Return the [X, Y] coordinate for the center point of the cell that contains the specified text.  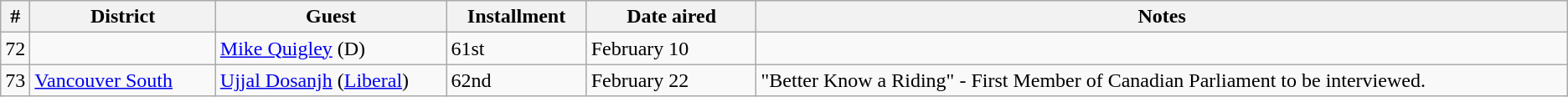
Guest [331, 17]
February 10 [672, 48]
Mike Quigley (D) [331, 48]
District [122, 17]
73 [15, 80]
Ujjal Dosanjh (Liberal) [331, 80]
Date aired [672, 17]
"Better Know a Riding" - First Member of Canadian Parliament to be interviewed. [1162, 80]
February 22 [672, 80]
Vancouver South [122, 80]
72 [15, 48]
# [15, 17]
62nd [516, 80]
61st [516, 48]
Installment [516, 17]
Notes [1162, 17]
